From the cell containing the given text, extract its center point as (x, y) coordinate. 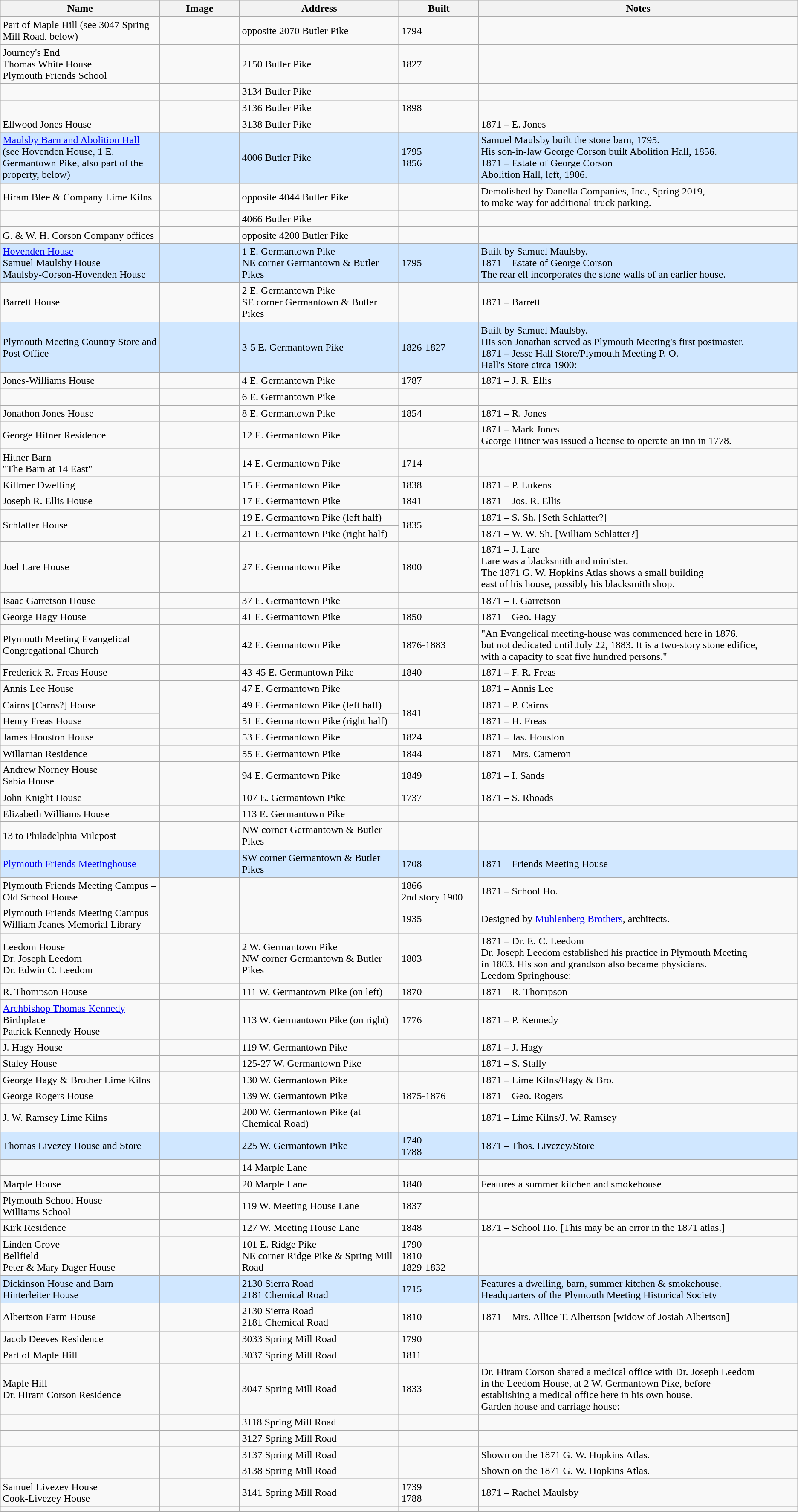
8 E. Germantown Pike (319, 413)
3138 Spring Mill Road (319, 1471)
1871 – Mrs. Allice T. Albertson [widow of Josiah Albertson] (638, 1317)
Ellwood Jones House (80, 124)
James Houston House (80, 737)
Jones-Williams House (80, 381)
1875-1876 (439, 1096)
Plymouth Meeting Evangelical Congregational Church (80, 644)
1871 – Jos. R. Ellis (638, 501)
1795 (439, 263)
6 E. Germantown Pike (319, 397)
Part of Maple Hill (see 3047 Spring Mill Road, below) (80, 31)
Annis Lee House (80, 688)
17401788 (439, 1146)
1871 – J. Hagy (638, 1047)
George Hitner Residence (80, 435)
1871 – E. Jones (638, 124)
1810 (439, 1317)
1871 – P. Kennedy (638, 1019)
1837 (439, 1206)
3141 Spring Mill Road (319, 1493)
Elizabeth Williams House (80, 814)
Albertson Farm House (80, 1317)
1794 (439, 31)
111 W. Germantown Pike (on left) (319, 992)
107 E. Germantown Pike (319, 798)
Journey's EndThomas White HousePlymouth Friends School (80, 64)
Image (199, 9)
1871 – Mrs. Cameron (638, 754)
1871 – Lime Kilns/J. W. Ramsey (638, 1118)
17391788 (439, 1493)
3138 Butler Pike (319, 124)
Maple HillDr. Hiram Corson Residence (80, 1389)
101 E. Ridge PikeNE corner Ridge Pike & Spring Mill Road (319, 1256)
3136 Butler Pike (319, 108)
1935 (439, 919)
Demolished by Danella Companies, Inc., Spring 2019,to make way for additional truck parking. (638, 197)
1871 – F. R. Freas (638, 672)
1850 (439, 617)
J. W. Ramsey Lime Kilns (80, 1118)
Hitner Barn"The Barn at 14 East" (80, 463)
1871 – Thos. Livezey/Store (638, 1146)
NW corner Germantown & Butler Pikes (319, 836)
1871 – I. Garretson (638, 601)
200 W. Germantown Pike (at Chemical Road) (319, 1118)
Built by Samuel Maulsby.1871 – Estate of George CorsonThe rear ell incorporates the stone walls of an earlier house. (638, 263)
Thomas Livezey House and Store (80, 1146)
1776 (439, 1019)
1800 (439, 567)
Part of Maple Hill (80, 1355)
Plymouth School HouseWilliams School (80, 1206)
Schlatter House (80, 525)
1871 – P. Cairns (638, 705)
Dickinson House and BarnHinterleiter House (80, 1289)
1871 – School Ho. (638, 891)
1833 (439, 1389)
47 E. Germantown Pike (319, 688)
17951856 (439, 158)
1 E. Germantown PikeNE corner Germantown & Butler Pikes (319, 263)
1871 – Jas. Houston (638, 737)
3127 Spring Mill Road (319, 1438)
1871 – R. Thompson (638, 992)
George Hagy & Brother Lime Kilns (80, 1080)
Kirk Residence (80, 1228)
Plymouth Meeting Country Store and Post Office (80, 347)
1824 (439, 737)
1871 – S. Rhoads (638, 798)
12 E. Germantown Pike (319, 435)
13 to Philadelphia Milepost (80, 836)
4 E. Germantown Pike (319, 381)
1871 – Geo. Hagy (638, 617)
1871 – Friends Meeting House (638, 863)
Address (319, 9)
Maulsby Barn and Abolition Hall (see Hovenden House, 1 E. Germantown Pike, also part of the property, below) (80, 158)
18662nd story 1900 (439, 891)
1787 (439, 381)
1871 – Annis Lee (638, 688)
Leedom HouseDr. Joseph LeedomDr. Edwin C. Leedom (80, 958)
1871 – Barrett (638, 302)
1871 – W. W. Sh. [William Schlatter?] (638, 534)
1826-1827 (439, 347)
139 W. Germantown Pike (319, 1096)
Notes (638, 9)
George Rogers House (80, 1096)
1871 – I. Sands (638, 775)
4066 Butler Pike (319, 219)
1871 – R. Jones (638, 413)
1871 – H. Freas (638, 721)
14 E. Germantown Pike (319, 463)
14 Marple Lane (319, 1168)
3033 Spring Mill Road (319, 1339)
Joel Lare House (80, 567)
21 E. Germantown Pike (right half) (319, 534)
130 W. Germantown Pike (319, 1080)
1871 – Geo. Rogers (638, 1096)
20 Marple Lane (319, 1184)
Features a dwelling, barn, summer kitchen & smokehouse.Headquarters of the Plymouth Meeting Historical Society (638, 1289)
53 E. Germantown Pike (319, 737)
Willaman Residence (80, 754)
Name (80, 9)
3137 Spring Mill Road (319, 1455)
1871 – P. Lukens (638, 485)
Marple House (80, 1184)
2 E. Germantown PikeSE corner Germantown & Butler Pikes (319, 302)
1848 (439, 1228)
G. & W. H. Corson Company offices (80, 235)
Andrew Norney HouseSabia House (80, 775)
225 W. Germantown Pike (319, 1146)
1870 (439, 992)
Linden GroveBellfieldPeter & Mary Dager House (80, 1256)
1871 – J. R. Ellis (638, 381)
Isaac Garretson House (80, 601)
4006 Butler Pike (319, 158)
1871 – S. Sh. [Seth Schlatter?] (638, 517)
1871 – School Ho. [This may be an error in the 1871 atlas.] (638, 1228)
Plymouth Friends Meeting Campus – William Jeanes Memorial Library (80, 919)
43-45 E. Germantown Pike (319, 672)
Plymouth Friends Meeting Campus – Old School House (80, 891)
1876-1883 (439, 644)
1708 (439, 863)
1827 (439, 64)
Killmer Dwelling (80, 485)
R. Thompson House (80, 992)
1790 (439, 1339)
John Knight House (80, 798)
1871 – Mark JonesGeorge Hitner was issued a license to operate an inn in 1778. (638, 435)
3-5 E. Germantown Pike (319, 347)
17 E. Germantown Pike (319, 501)
113 E. Germantown Pike (319, 814)
1811 (439, 1355)
3047 Spring Mill Road (319, 1389)
119 W. Germantown Pike (319, 1047)
1898 (439, 108)
1849 (439, 775)
1871 – Rachel Maulsby (638, 1493)
J. Hagy House (80, 1047)
Samuel Livezey HouseCook-Livezey House (80, 1493)
2150 Butler Pike (319, 64)
51 E. Germantown Pike (right half) (319, 721)
Hovenden HouseSamuel Maulsby HouseMaulsby-Corson-Hovenden House (80, 263)
1854 (439, 413)
opposite 4200 Butler Pike (319, 235)
15 E. Germantown Pike (319, 485)
37 E. Germantown Pike (319, 601)
127 W. Meeting House Lane (319, 1228)
Jacob Deeves Residence (80, 1339)
1871 – S. Stally (638, 1063)
119 W. Meeting House Lane (319, 1206)
George Hagy House (80, 617)
1871 – J. LareLare was a blacksmith and minister.The 1871 G. W. Hopkins Atlas shows a small buildingeast of his house, possibly his blacksmith shop. (638, 567)
opposite 4044 Butler Pike (319, 197)
1844 (439, 754)
Barrett House (80, 302)
113 W. Germantown Pike (on right) (319, 1019)
1871 – Lime Kilns/Hagy & Bro. (638, 1080)
Joseph R. Ellis House (80, 501)
3118 Spring Mill Road (319, 1422)
Staley House (80, 1063)
55 E. Germantown Pike (319, 754)
1838 (439, 485)
2 W. Germantown PikeNW corner Germantown & Butler Pikes (319, 958)
1714 (439, 463)
Features a summer kitchen and smokehouse (638, 1184)
1737 (439, 798)
Designed by Muhlenberg Brothers, architects. (638, 919)
1715 (439, 1289)
Hiram Blee & Company Lime Kilns (80, 197)
Henry Freas House (80, 721)
Frederick R. Freas House (80, 672)
41 E. Germantown Pike (319, 617)
Built (439, 9)
3134 Butler Pike (319, 92)
SW corner Germantown & Butler Pikes (319, 863)
125-27 W. Germantown Pike (319, 1063)
opposite 2070 Butler Pike (319, 31)
Cairns [Carns?] House (80, 705)
19 E. Germantown Pike (left half) (319, 517)
Archbishop Thomas Kennedy BirthplacePatrick Kennedy House (80, 1019)
3037 Spring Mill Road (319, 1355)
27 E. Germantown Pike (319, 567)
Plymouth Friends Meetinghouse (80, 863)
179018101829-1832 (439, 1256)
49 E. Germantown Pike (left half) (319, 705)
1835 (439, 525)
1803 (439, 958)
42 E. Germantown Pike (319, 644)
Jonathon Jones House (80, 413)
94 E. Germantown Pike (319, 775)
